Return (X, Y) of the center of cell containing provided text 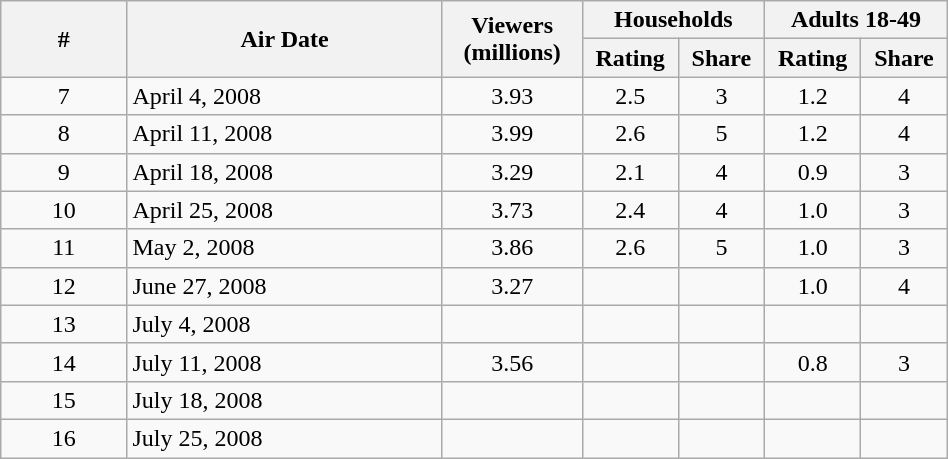
April 4, 2008 (284, 96)
Air Date (284, 39)
2.1 (630, 172)
3.27 (512, 286)
July 25, 2008 (284, 438)
3.29 (512, 172)
July 4, 2008 (284, 324)
April 18, 2008 (284, 172)
Viewers(millions) (512, 39)
13 (64, 324)
3.99 (512, 134)
3.86 (512, 248)
June 27, 2008 (284, 286)
May 2, 2008 (284, 248)
0.9 (813, 172)
11 (64, 248)
7 (64, 96)
0.8 (813, 362)
15 (64, 400)
3.56 (512, 362)
July 11, 2008 (284, 362)
8 (64, 134)
2.5 (630, 96)
July 18, 2008 (284, 400)
12 (64, 286)
16 (64, 438)
April 11, 2008 (284, 134)
10 (64, 210)
April 25, 2008 (284, 210)
2.4 (630, 210)
9 (64, 172)
# (64, 39)
14 (64, 362)
3.93 (512, 96)
Households (674, 20)
3.73 (512, 210)
Adults 18-49 (856, 20)
